Pinpoint the cell where the given text exists, returning its (X, Y) midpoint coordinate. 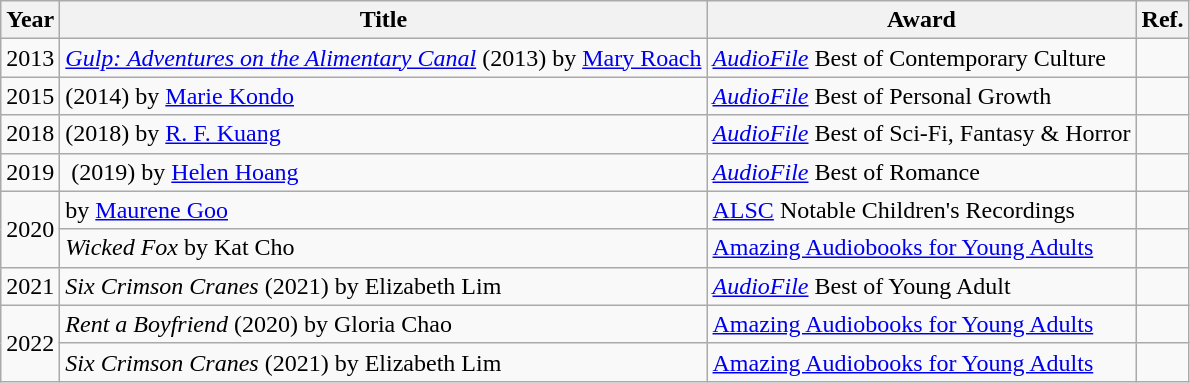
ALSC Notable Children's Recordings (922, 210)
Rent a Boyfriend (2020) by Gloria Chao (384, 324)
2013 (30, 58)
AudioFile Best of Young Adult (922, 286)
2021 (30, 286)
by Maurene Goo (384, 210)
2019 (30, 172)
AudioFile Best of Personal Growth (922, 96)
2018 (30, 134)
(2014) by Marie Kondo (384, 96)
2020 (30, 229)
AudioFile Best of Contemporary Culture (922, 58)
Title (384, 20)
AudioFile Best of Romance (922, 172)
Gulp: Adventures on the Alimentary Canal (2013) by Mary Roach (384, 58)
(2018) by R. F. Kuang (384, 134)
Wicked Fox by Kat Cho (384, 248)
Year (30, 20)
Ref. (1162, 20)
AudioFile Best of Sci-Fi, Fantasy & Horror (922, 134)
2015 (30, 96)
(2019) by Helen Hoang (384, 172)
Award (922, 20)
2022 (30, 343)
